Find where the given text appears and provide that cell's center as (x, y) coordinate. 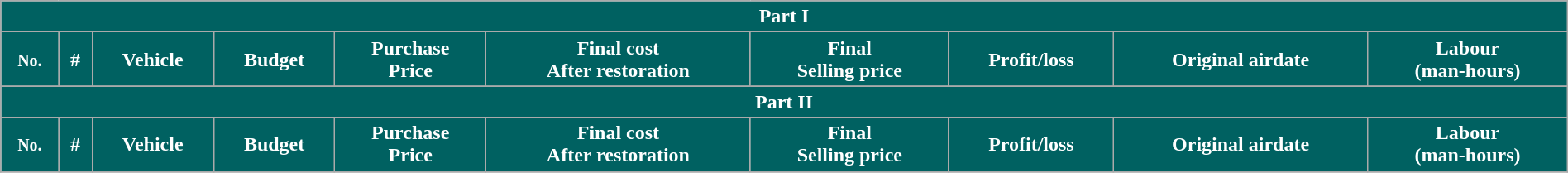
Part II (784, 102)
Part I (784, 17)
